From the cell containing the given text, extract its center point as [x, y] coordinate. 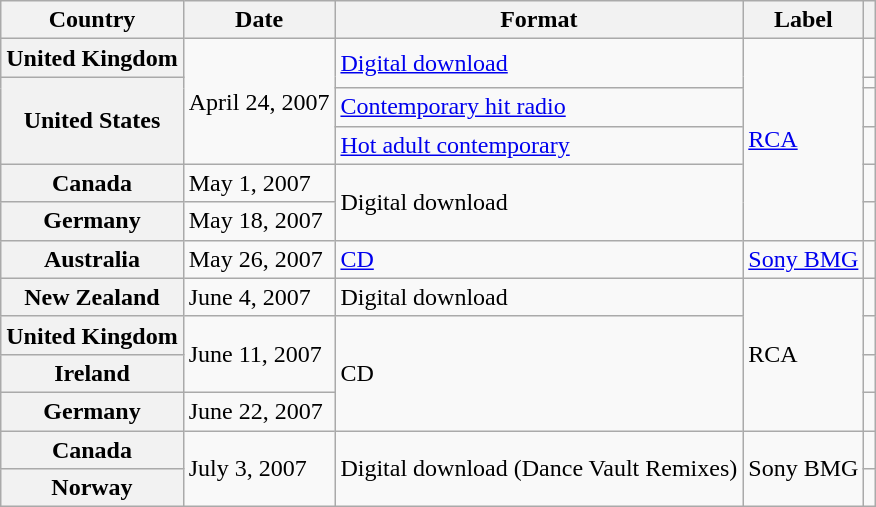
Digital download (Dance Vault Remixes) [539, 468]
June 11, 2007 [259, 354]
Hot adult contemporary [539, 145]
May 26, 2007 [259, 259]
Norway [92, 488]
April 24, 2007 [259, 102]
Format [539, 20]
July 3, 2007 [259, 468]
New Zealand [92, 297]
Date [259, 20]
June 22, 2007 [259, 411]
May 1, 2007 [259, 183]
Country [92, 20]
Australia [92, 259]
May 18, 2007 [259, 221]
June 4, 2007 [259, 297]
Ireland [92, 373]
Label [804, 20]
United States [92, 120]
Contemporary hit radio [539, 107]
